Determine the [X, Y] coordinate at the center of the cell enclosing the given text.  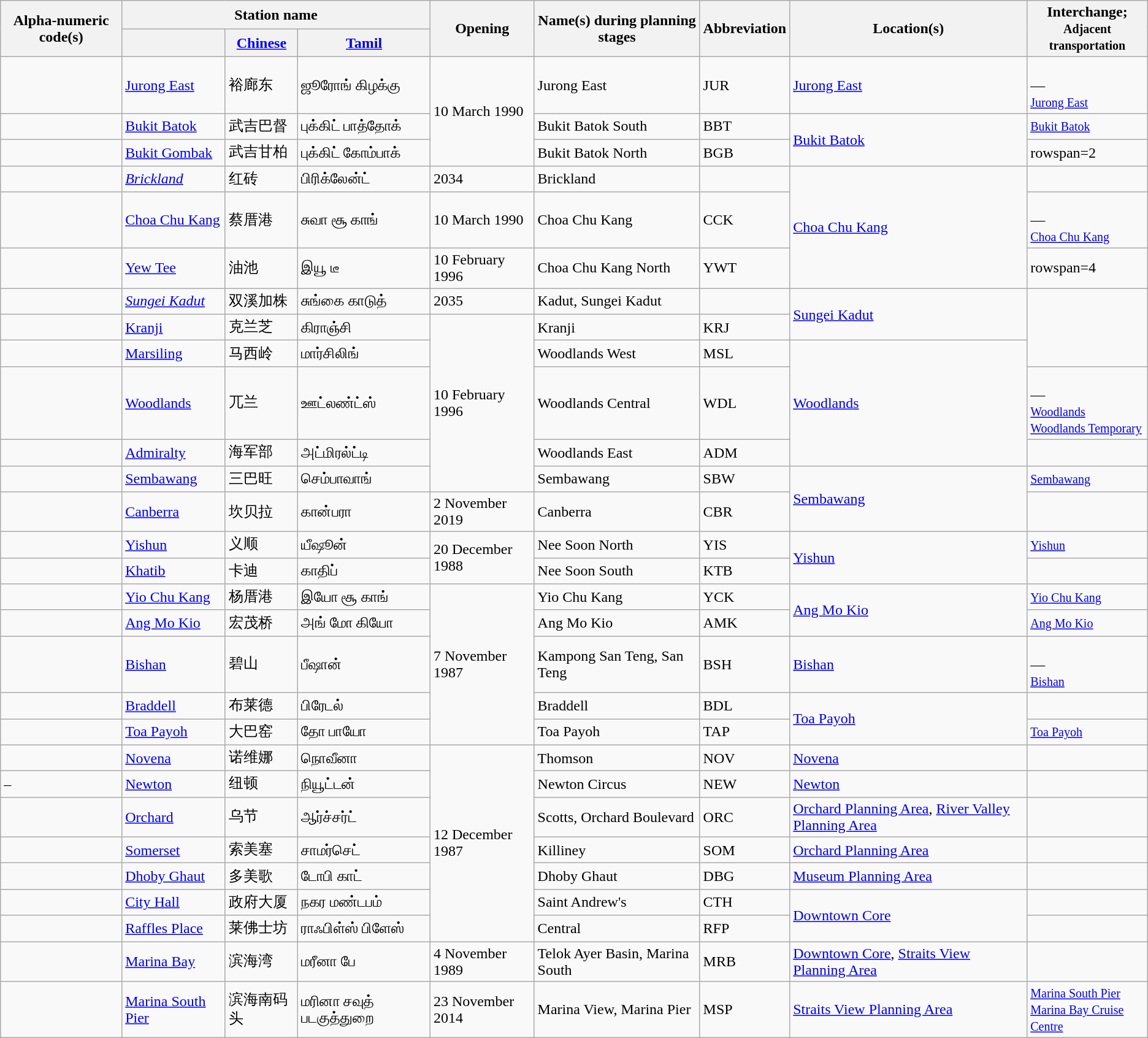
索美塞 [261, 850]
Tamil [364, 43]
Marina South Pier Marina Bay Cruise Centre [1088, 1010]
Chinese [261, 43]
யீஷூன் [364, 545]
红砖 [261, 179]
ராஃபிள்ஸ் பிளேஸ் [364, 929]
NOV [744, 758]
Orchard Planning Area [909, 850]
rowspan=2 [1088, 152]
Admiralty [174, 453]
Bukit Batok South [617, 126]
乌节 [261, 817]
Marina Bay [174, 961]
AMK [744, 623]
Alpha-numeric code(s) [61, 29]
诺维娜 [261, 758]
— Jurong East [1088, 85]
Woodlands East [617, 453]
மரீனா பே [364, 961]
— Woodlands Woodlands Temporary [1088, 402]
卡迪 [261, 571]
碧山 [261, 664]
NEW [744, 784]
2035 [482, 302]
杨厝港 [261, 598]
Khatib [174, 571]
சாமர்செட் [364, 850]
Downtown Core [909, 915]
Newton Circus [617, 784]
23 November 2014 [482, 1010]
நகர மண்டபம் [364, 902]
坎贝拉 [261, 512]
宏茂桥 [261, 623]
兀兰 [261, 402]
2 November 2019 [482, 512]
Raffles Place [174, 929]
Bukit Batok North [617, 152]
武吉巴督 [261, 126]
KRJ [744, 328]
7 November 1987 [482, 664]
கிராஞ்சி [364, 328]
RFP [744, 929]
City Hall [174, 902]
SBW [744, 479]
义顺 [261, 545]
நியூட்டன் [364, 784]
நொவீனா [364, 758]
பிரேடல் [364, 705]
Yew Tee [174, 269]
— Bishan [1088, 664]
Orchard [174, 817]
DBG [744, 876]
4 November 1989 [482, 961]
புக்கிட் பாத்தோக் [364, 126]
Woodlands West [617, 353]
JUR [744, 85]
சுவா சூ காங் [364, 220]
Opening [482, 29]
பீஷான் [364, 664]
MRB [744, 961]
滨海南码头 [261, 1010]
Choa Chu Kang North [617, 269]
YWT [744, 269]
Killiney [617, 850]
2034 [482, 179]
அட்மிரல்ட்டி [364, 453]
海军部 [261, 453]
ஜூரோங் கிழக்கு [364, 85]
MSL [744, 353]
இயூ டீ [364, 269]
டோபி காட் [364, 876]
CTH [744, 902]
Name(s) during planning stages [617, 29]
ORC [744, 817]
Marina View, Marina Pier [617, 1010]
MSP [744, 1010]
SOM [744, 850]
三巴旺 [261, 479]
WDL [744, 402]
YCK [744, 598]
Location(s) [909, 29]
莱佛士坊 [261, 929]
克兰芝 [261, 328]
மரினா சவுத் படகுத்துறை [364, 1010]
武吉甘柏 [261, 152]
Downtown Core, Straits View Planning Area [909, 961]
rowspan=4 [1088, 269]
Marina South Pier [174, 1010]
BGB [744, 152]
Nee Soon North [617, 545]
TAP [744, 732]
CBR [744, 512]
Kadut, Sungei Kadut [617, 302]
Interchange;Adjacent transportation [1088, 29]
Abbreviation [744, 29]
BBT [744, 126]
Central [617, 929]
Marsiling [174, 353]
Orchard Planning Area, River Valley Planning Area [909, 817]
大巴窑 [261, 732]
BSH [744, 664]
Somerset [174, 850]
காதிப் [364, 571]
ஊட்லண்ட்ஸ் [364, 402]
布莱德 [261, 705]
சுங்கை காடுத் [364, 302]
– [61, 784]
多美歌 [261, 876]
滨海湾 [261, 961]
— Choa Chu Kang [1088, 220]
双溪加株 [261, 302]
20 December 1988 [482, 558]
ADM [744, 453]
Museum Planning Area [909, 876]
YIS [744, 545]
Straits View Planning Area [909, 1010]
ஆர்ச்சர்ட் [364, 817]
Thomson [617, 758]
裕廊东 [261, 85]
12 December 1987 [482, 843]
புக்கிட் கோம்பாக் [364, 152]
இயோ சூ காங் [364, 598]
மார்சிலிங் [364, 353]
Saint Andrew's [617, 902]
Telok Ayer Basin, Marina South [617, 961]
CCK [744, 220]
油池 [261, 269]
கான்பரா [364, 512]
Scotts, Orchard Boulevard [617, 817]
KTB [744, 571]
政府大厦 [261, 902]
BDL [744, 705]
செம்பாவாங் [364, 479]
蔡厝港 [261, 220]
Kampong San Teng, San Teng [617, 664]
Nee Soon South [617, 571]
அங் மோ கியோ [364, 623]
Station name [276, 15]
马西岭 [261, 353]
纽顿 [261, 784]
பிரிக்லேன்ட் [364, 179]
தோ பாயோ [364, 732]
Woodlands Central [617, 402]
Bukit Gombak [174, 152]
